Pinpoint the cell where the given text exists, returning its [X, Y] midpoint coordinate. 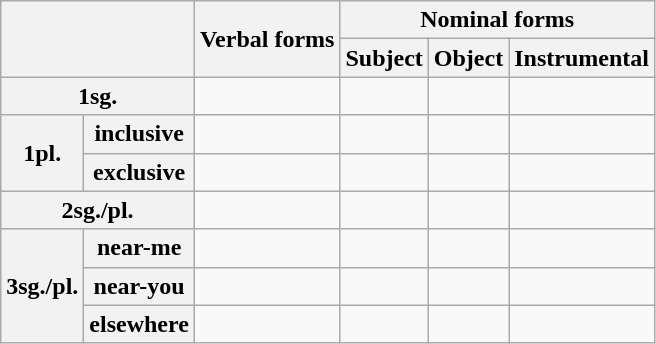
exclusive [140, 172]
2sg./pl. [98, 210]
elsewhere [140, 324]
Instrumental [582, 58]
Subject [384, 58]
Verbal forms [267, 39]
Nominal forms [498, 20]
1pl. [42, 153]
near-you [140, 286]
inclusive [140, 134]
3sg./pl. [42, 286]
near-me [140, 248]
Object [468, 58]
1sg. [98, 96]
